Pinpoint the cell where the given text exists, returning its [x, y] midpoint coordinate. 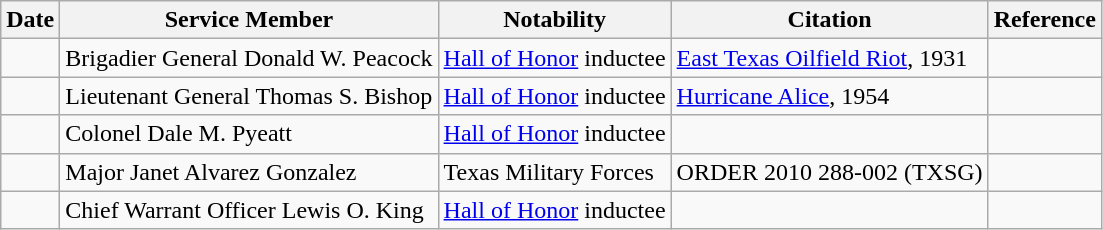
East Texas Oilfield Riot, 1931 [830, 58]
Brigadier General Donald W. Peacock [249, 58]
Date [30, 20]
Reference [1044, 20]
Notability [554, 20]
ORDER 2010 288-002 (TXSG) [830, 172]
Texas Military Forces [554, 172]
Service Member [249, 20]
Colonel Dale M. Pyeatt [249, 134]
Hurricane Alice, 1954 [830, 96]
Chief Warrant Officer Lewis O. King [249, 210]
Major Janet Alvarez Gonzalez [249, 172]
Lieutenant General Thomas S. Bishop [249, 96]
Citation [830, 20]
